Capture the cell that displays the provided text and extract its [x, y] central coordinate. 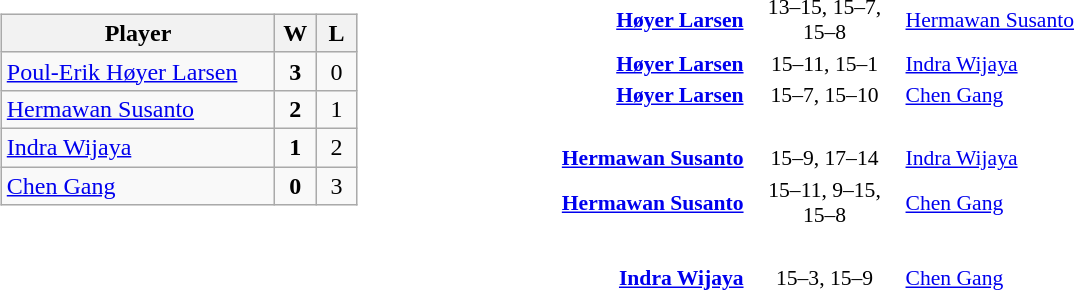
L [336, 33]
Poul-Erik Høyer Larsen [138, 71]
Player [138, 33]
15–11, 15–1 [824, 64]
W [296, 33]
Chen Gang [138, 185]
Indra Wijaya [138, 147]
15–9, 17–14 [824, 158]
15–11, 9–15, 15–8 [824, 203]
15–7, 15–10 [824, 95]
